Pinpoint the cell where the given text exists, returning its [X, Y] midpoint coordinate. 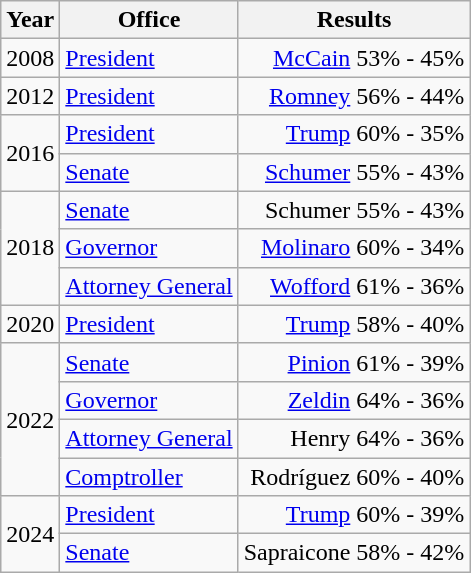
2020 [30, 324]
2022 [30, 419]
Romney 56% - 44% [354, 96]
Comptroller [149, 477]
Henry 64% - 36% [354, 438]
Trump 58% - 40% [354, 324]
2012 [30, 96]
Trump 60% - 35% [354, 134]
Results [354, 20]
Rodríguez 60% - 40% [354, 477]
Sapraicone 58% - 42% [354, 553]
Office [149, 20]
2024 [30, 534]
Pinion 61% - 39% [354, 362]
Year [30, 20]
McCain 53% - 45% [354, 58]
Molinaro 60% - 34% [354, 248]
2008 [30, 58]
Trump 60% - 39% [354, 515]
Zeldin 64% - 36% [354, 400]
Wofford 61% - 36% [354, 286]
2018 [30, 248]
2016 [30, 153]
